Output the [X, Y] coordinate of the center of the cell containing the given text.  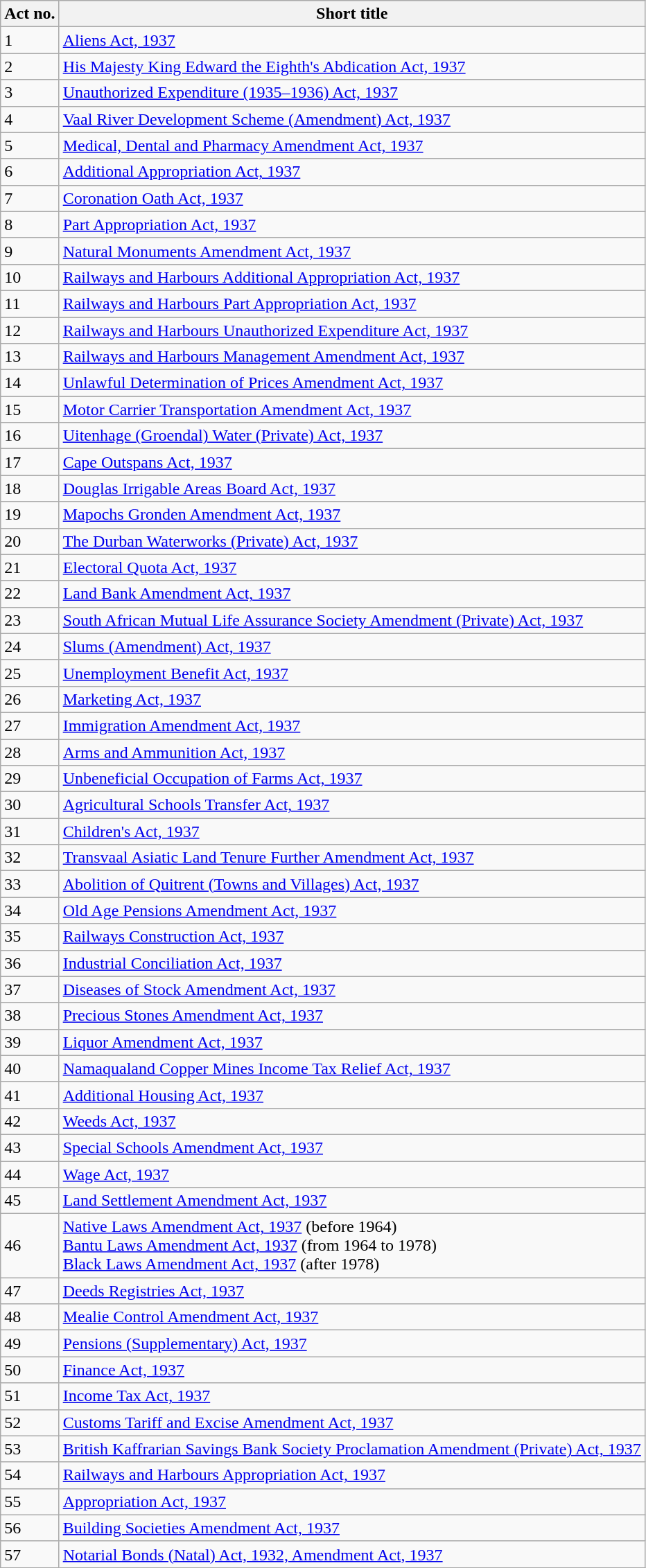
26 [30, 699]
11 [30, 303]
Income Tax Act, 1937 [352, 1396]
48 [30, 1317]
34 [30, 910]
Additional Housing Act, 1937 [352, 1095]
28 [30, 752]
Unlawful Determination of Prices Amendment Act, 1937 [352, 383]
Unbeneficial Occupation of Farms Act, 1937 [352, 779]
25 [30, 673]
Notarial Bonds (Natal) Act, 1932, Amendment Act, 1937 [352, 1554]
32 [30, 858]
Agricultural Schools Transfer Act, 1937 [352, 805]
Coronation Oath Act, 1937 [352, 198]
Weeds Act, 1937 [352, 1121]
47 [30, 1291]
20 [30, 541]
50 [30, 1370]
27 [30, 725]
7 [30, 198]
Native Laws Amendment Act, 1937 (before 1964) Bantu Laws Amendment Act, 1937 (from 1964 to 1978) Black Laws Amendment Act, 1937 (after 1978) [352, 1246]
Short title [352, 14]
Customs Tariff and Excise Amendment Act, 1937 [352, 1422]
Immigration Amendment Act, 1937 [352, 725]
Part Appropriation Act, 1937 [352, 224]
The Durban Waterworks (Private) Act, 1937 [352, 541]
Land Settlement Amendment Act, 1937 [352, 1201]
13 [30, 357]
Namaqualand Copper Mines Income Tax Relief Act, 1937 [352, 1068]
46 [30, 1246]
3 [30, 93]
23 [30, 620]
36 [30, 963]
Deeds Registries Act, 1937 [352, 1291]
Railways and Harbours Unauthorized Expenditure Act, 1937 [352, 331]
17 [30, 462]
Motor Carrier Transportation Amendment Act, 1937 [352, 409]
41 [30, 1095]
Vaal River Development Scheme (Amendment) Act, 1937 [352, 119]
Special Schools Amendment Act, 1937 [352, 1147]
Natural Monuments Amendment Act, 1937 [352, 251]
Land Bank Amendment Act, 1937 [352, 594]
Wage Act, 1937 [352, 1174]
Electoral Quota Act, 1937 [352, 567]
57 [30, 1554]
Railways and Harbours Appropriation Act, 1937 [352, 1475]
Railways and Harbours Part Appropriation Act, 1937 [352, 303]
Aliens Act, 1937 [352, 40]
Industrial Conciliation Act, 1937 [352, 963]
Railways and Harbours Additional Appropriation Act, 1937 [352, 277]
35 [30, 937]
12 [30, 331]
British Kaffrarian Savings Bank Society Proclamation Amendment (Private) Act, 1937 [352, 1449]
19 [30, 515]
18 [30, 488]
51 [30, 1396]
10 [30, 277]
Act no. [30, 14]
53 [30, 1449]
24 [30, 646]
8 [30, 224]
33 [30, 884]
15 [30, 409]
56 [30, 1528]
39 [30, 1042]
52 [30, 1422]
44 [30, 1174]
4 [30, 119]
Railways Construction Act, 1937 [352, 937]
Precious Stones Amendment Act, 1937 [352, 1016]
Uitenhage (Groendal) Water (Private) Act, 1937 [352, 436]
Abolition of Quitrent (Towns and Villages) Act, 1937 [352, 884]
29 [30, 779]
5 [30, 146]
Medical, Dental and Pharmacy Amendment Act, 1937 [352, 146]
2 [30, 67]
Old Age Pensions Amendment Act, 1937 [352, 910]
6 [30, 172]
Mapochs Gronden Amendment Act, 1937 [352, 515]
40 [30, 1068]
Slums (Amendment) Act, 1937 [352, 646]
Douglas Irrigable Areas Board Act, 1937 [352, 488]
42 [30, 1121]
Arms and Ammunition Act, 1937 [352, 752]
South African Mutual Life Assurance Society Amendment (Private) Act, 1937 [352, 620]
Pensions (Supplementary) Act, 1937 [352, 1344]
Appropriation Act, 1937 [352, 1501]
Children's Act, 1937 [352, 831]
16 [30, 436]
Unemployment Benefit Act, 1937 [352, 673]
38 [30, 1016]
Liquor Amendment Act, 1937 [352, 1042]
45 [30, 1201]
Additional Appropriation Act, 1937 [352, 172]
30 [30, 805]
Cape Outspans Act, 1937 [352, 462]
54 [30, 1475]
Unauthorized Expenditure (1935–1936) Act, 1937 [352, 93]
14 [30, 383]
43 [30, 1147]
1 [30, 40]
Diseases of Stock Amendment Act, 1937 [352, 989]
Building Societies Amendment Act, 1937 [352, 1528]
Railways and Harbours Management Amendment Act, 1937 [352, 357]
His Majesty King Edward the Eighth's Abdication Act, 1937 [352, 67]
31 [30, 831]
Marketing Act, 1937 [352, 699]
21 [30, 567]
Transvaal Asiatic Land Tenure Further Amendment Act, 1937 [352, 858]
22 [30, 594]
55 [30, 1501]
Finance Act, 1937 [352, 1370]
Mealie Control Amendment Act, 1937 [352, 1317]
37 [30, 989]
9 [30, 251]
49 [30, 1344]
